Provide the (x, y) coordinate of the cell's center where the given text is located.  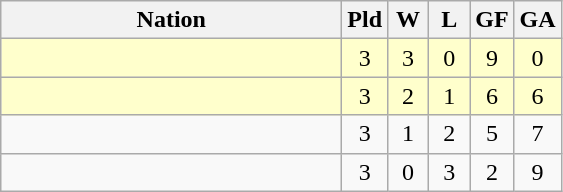
L (450, 20)
5 (492, 134)
GA (538, 20)
Nation (172, 20)
Pld (365, 20)
W (408, 20)
7 (538, 134)
GF (492, 20)
